Identify which cell holds the provided text, then report its (X, Y) central coordinate. 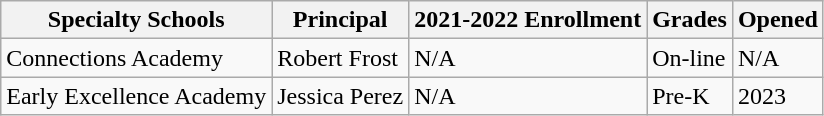
Early Excellence Academy (136, 96)
Robert Frost (340, 58)
On-line (690, 58)
Jessica Perez (340, 96)
2023 (778, 96)
Connections Academy (136, 58)
Pre-K (690, 96)
Grades (690, 20)
2021-2022 Enrollment (528, 20)
Specialty Schools (136, 20)
Opened (778, 20)
Principal (340, 20)
